Locate the cell with the specified text and output its (X, Y) center coordinate. 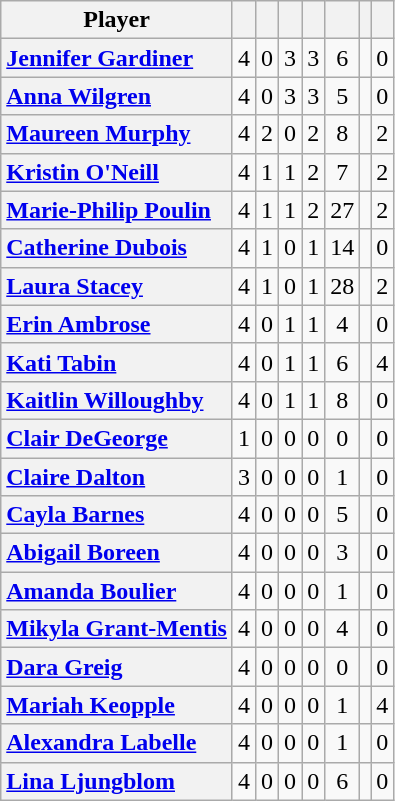
Claire Dalton (117, 477)
Marie-Philip Poulin (117, 210)
Amanda Boulier (117, 591)
Anna Wilgren (117, 96)
Catherine Dubois (117, 248)
7 (342, 172)
Clair DeGeorge (117, 438)
Erin Ambrose (117, 324)
Mikyla Grant-Mentis (117, 629)
Laura Stacey (117, 286)
Abigail Boreen (117, 553)
Player (117, 20)
14 (342, 248)
Lina Ljungblom (117, 781)
Mariah Keopple (117, 705)
Dara Greig (117, 667)
28 (342, 286)
Kaitlin Willoughby (117, 400)
27 (342, 210)
Maureen Murphy (117, 134)
Kati Tabin (117, 362)
Kristin O'Neill (117, 172)
Cayla Barnes (117, 515)
Jennifer Gardiner (117, 58)
Alexandra Labelle (117, 743)
